Identify which cell holds the provided text, then report its (X, Y) central coordinate. 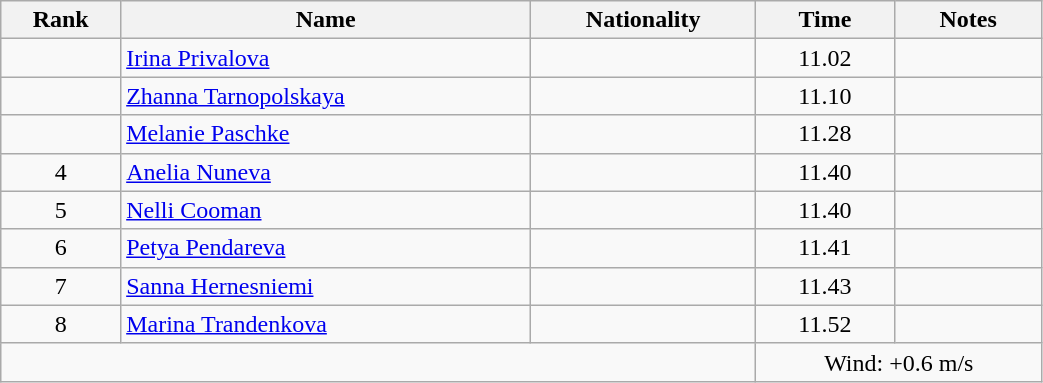
8 (61, 324)
11.43 (826, 286)
Petya Pendareva (326, 248)
Nelli Cooman (326, 210)
Notes (968, 20)
Nationality (644, 20)
11.52 (826, 324)
11.28 (826, 134)
7 (61, 286)
Anelia Nuneva (326, 172)
Name (326, 20)
5 (61, 210)
Irina Privalova (326, 58)
Marina Trandenkova (326, 324)
11.41 (826, 248)
Rank (61, 20)
Zhanna Tarnopolskaya (326, 96)
11.02 (826, 58)
Melanie Paschke (326, 134)
6 (61, 248)
11.10 (826, 96)
Time (826, 20)
4 (61, 172)
Sanna Hernesniemi (326, 286)
Wind: +0.6 m/s (899, 362)
